Pinpoint the cell where the given text exists, returning its (x, y) midpoint coordinate. 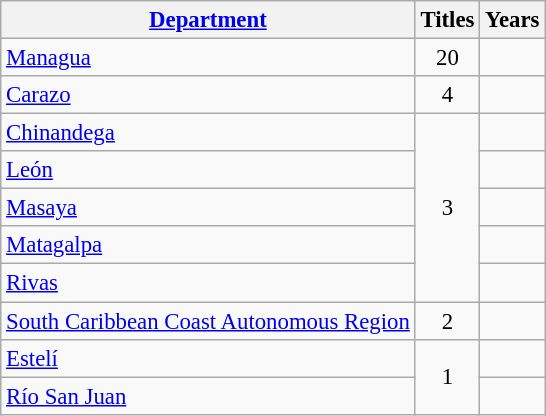
1 (448, 376)
León (208, 170)
Estelí (208, 358)
Department (208, 20)
2 (448, 321)
Titles (448, 20)
Carazo (208, 95)
4 (448, 95)
3 (448, 208)
Chinandega (208, 133)
Managua (208, 58)
Rivas (208, 283)
Río San Juan (208, 396)
South Caribbean Coast Autonomous Region (208, 321)
Matagalpa (208, 245)
20 (448, 58)
Masaya (208, 208)
Years (512, 20)
